Determine the (X, Y) coordinate at the center of the cell enclosing the given text.  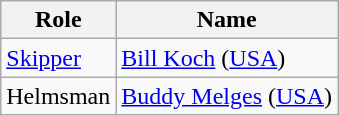
Helmsman (58, 96)
Role (58, 20)
Skipper (58, 58)
Bill Koch (USA) (227, 58)
Buddy Melges (USA) (227, 96)
Name (227, 20)
